Extract the (X, Y) coordinate from the center of the cell holding the provided text.  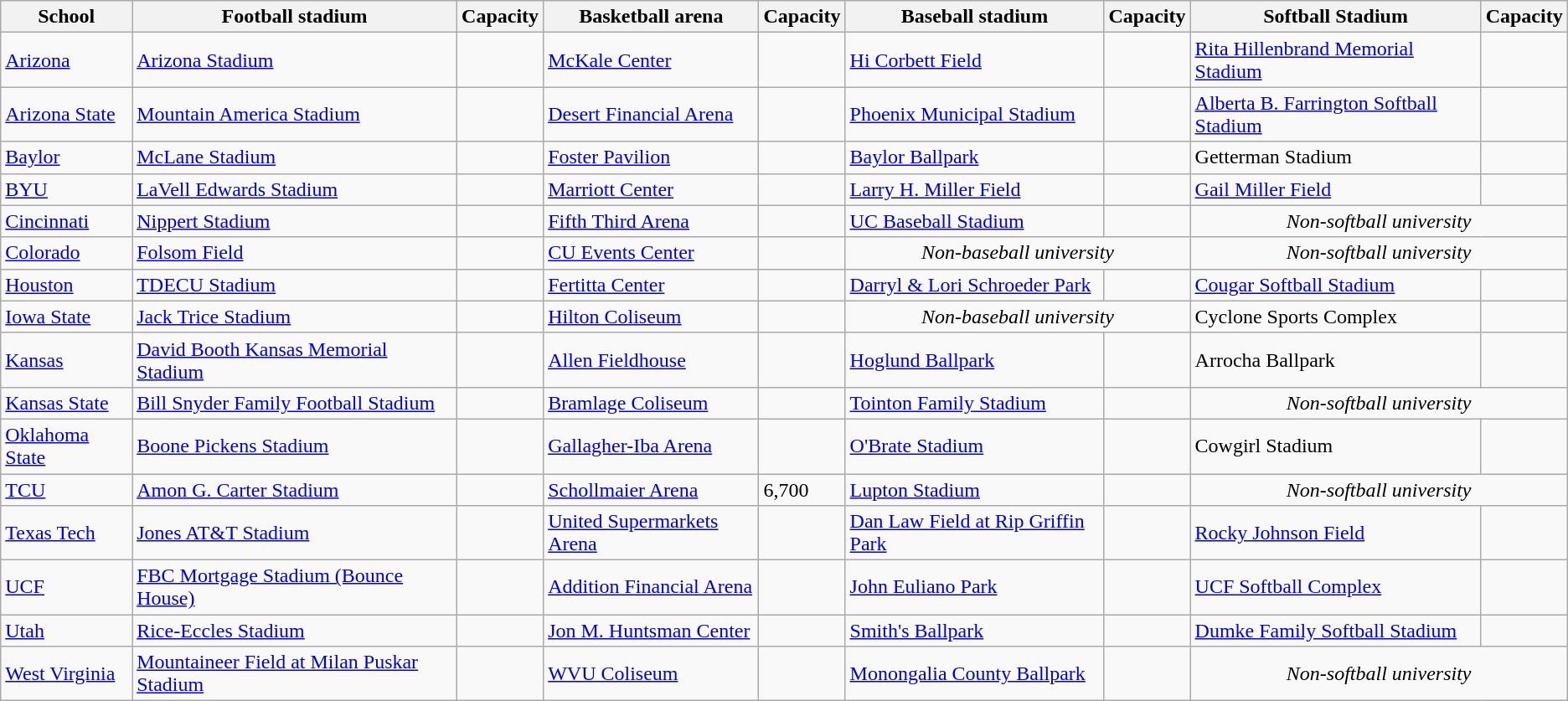
Arrocha Ballpark (1335, 360)
Houston (67, 285)
Cyclone Sports Complex (1335, 317)
Baylor (67, 157)
Lupton Stadium (975, 490)
School (67, 17)
Fertitta Center (652, 285)
BYU (67, 189)
Desert Financial Arena (652, 114)
Darryl & Lori Schroeder Park (975, 285)
Rice-Eccles Stadium (295, 631)
Folsom Field (295, 253)
Phoenix Municipal Stadium (975, 114)
Baylor Ballpark (975, 157)
Getterman Stadium (1335, 157)
Hi Corbett Field (975, 60)
Allen Fieldhouse (652, 360)
Nippert Stadium (295, 221)
West Virginia (67, 673)
Softball Stadium (1335, 17)
Addition Financial Arena (652, 588)
Boone Pickens Stadium (295, 446)
Arizona State (67, 114)
Alberta B. Farrington Softball Stadium (1335, 114)
Oklahoma State (67, 446)
WVU Coliseum (652, 673)
Arizona (67, 60)
Kansas State (67, 403)
Marriott Center (652, 189)
Mountain America Stadium (295, 114)
Colorado (67, 253)
Dan Law Field at Rip Griffin Park (975, 533)
Iowa State (67, 317)
Bramlage Coliseum (652, 403)
Monongalia County Ballpark (975, 673)
Rita Hillenbrand Memorial Stadium (1335, 60)
Dumke Family Softball Stadium (1335, 631)
LaVell Edwards Stadium (295, 189)
TDECU Stadium (295, 285)
John Euliano Park (975, 588)
Gallagher-Iba Arena (652, 446)
Texas Tech (67, 533)
Jones AT&T Stadium (295, 533)
Kansas (67, 360)
Rocky Johnson Field (1335, 533)
UCF Softball Complex (1335, 588)
Utah (67, 631)
Schollmaier Arena (652, 490)
Foster Pavilion (652, 157)
UC Baseball Stadium (975, 221)
Cowgirl Stadium (1335, 446)
Basketball arena (652, 17)
Tointon Family Stadium (975, 403)
McKale Center (652, 60)
Jon M. Huntsman Center (652, 631)
McLane Stadium (295, 157)
Smith's Ballpark (975, 631)
Baseball stadium (975, 17)
Hilton Coliseum (652, 317)
Amon G. Carter Stadium (295, 490)
Fifth Third Arena (652, 221)
Cincinnati (67, 221)
Gail Miller Field (1335, 189)
UCF (67, 588)
6,700 (802, 490)
Mountaineer Field at Milan Puskar Stadium (295, 673)
CU Events Center (652, 253)
O'Brate Stadium (975, 446)
TCU (67, 490)
Hoglund Ballpark (975, 360)
United Supermarkets Arena (652, 533)
Arizona Stadium (295, 60)
Football stadium (295, 17)
FBC Mortgage Stadium (Bounce House) (295, 588)
David Booth Kansas Memorial Stadium (295, 360)
Jack Trice Stadium (295, 317)
Larry H. Miller Field (975, 189)
Bill Snyder Family Football Stadium (295, 403)
Cougar Softball Stadium (1335, 285)
